Search for the cell housing the specified text and yield its [X, Y] center coordinate. 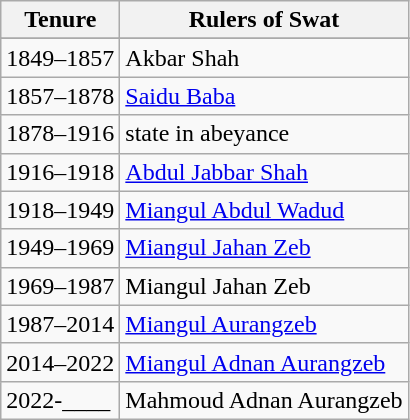
1949–1969 [60, 248]
1987–2014 [60, 324]
1969–1987 [60, 286]
Miangul Abdul Wadud [264, 210]
Abdul Jabbar Shah [264, 172]
1857–1878 [60, 96]
Akbar Shah [264, 58]
Tenure [60, 20]
1878–1916 [60, 134]
1849–1857 [60, 58]
Saidu Baba [264, 96]
1918–1949 [60, 210]
2022-____ [60, 400]
Miangul Adnan Aurangzeb [264, 362]
2014–2022 [60, 362]
Mahmoud Adnan Aurangzeb [264, 400]
state in abeyance [264, 134]
Miangul Aurangzeb [264, 324]
1916–1918 [60, 172]
Rulers of Swat [264, 20]
